Detect which cell encompasses the target text, then output its (x, y) center coordinate. 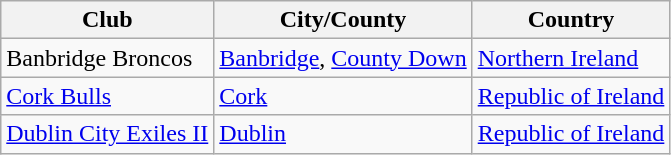
City/County (343, 20)
Cork (343, 96)
Northern Ireland (571, 58)
Dublin City Exiles II (108, 134)
Club (108, 20)
Country (571, 20)
Banbridge, County Down (343, 58)
Banbridge Broncos (108, 58)
Cork Bulls (108, 96)
Dublin (343, 134)
